Return the (X, Y) coordinate for the center point of the cell that contains the specified text.  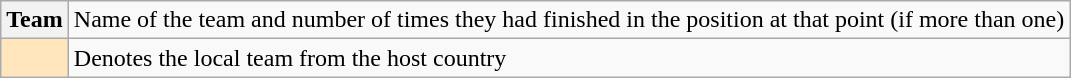
Team (35, 20)
Denotes the local team from the host country (568, 58)
Name of the team and number of times they had finished in the position at that point (if more than one) (568, 20)
